Pinpoint the cell where the given text exists, returning its [X, Y] midpoint coordinate. 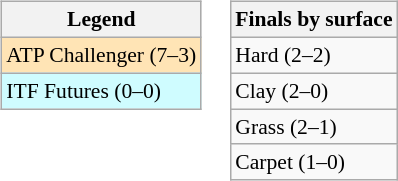
Hard (2–2) [314, 55]
Carpet (1–0) [314, 162]
Legend [101, 20]
Grass (2–1) [314, 127]
Finals by surface [314, 20]
ATP Challenger (7–3) [101, 55]
ITF Futures (0–0) [101, 91]
Clay (2–0) [314, 91]
